Provide the (x, y) coordinate of the cell's center where the given text is located.  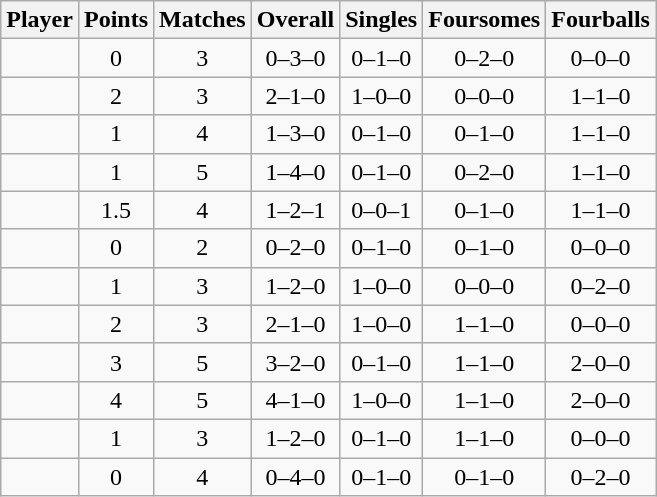
Matches (203, 20)
Overall (295, 20)
1–4–0 (295, 172)
Points (116, 20)
1–2–1 (295, 210)
Player (40, 20)
1–3–0 (295, 134)
0–4–0 (295, 477)
3–2–0 (295, 362)
1.5 (116, 210)
0–3–0 (295, 58)
0–0–1 (382, 210)
4–1–0 (295, 400)
Foursomes (484, 20)
Singles (382, 20)
Fourballs (601, 20)
